For the text-containing cell, return its midpoint in (x, y) coordinate format. 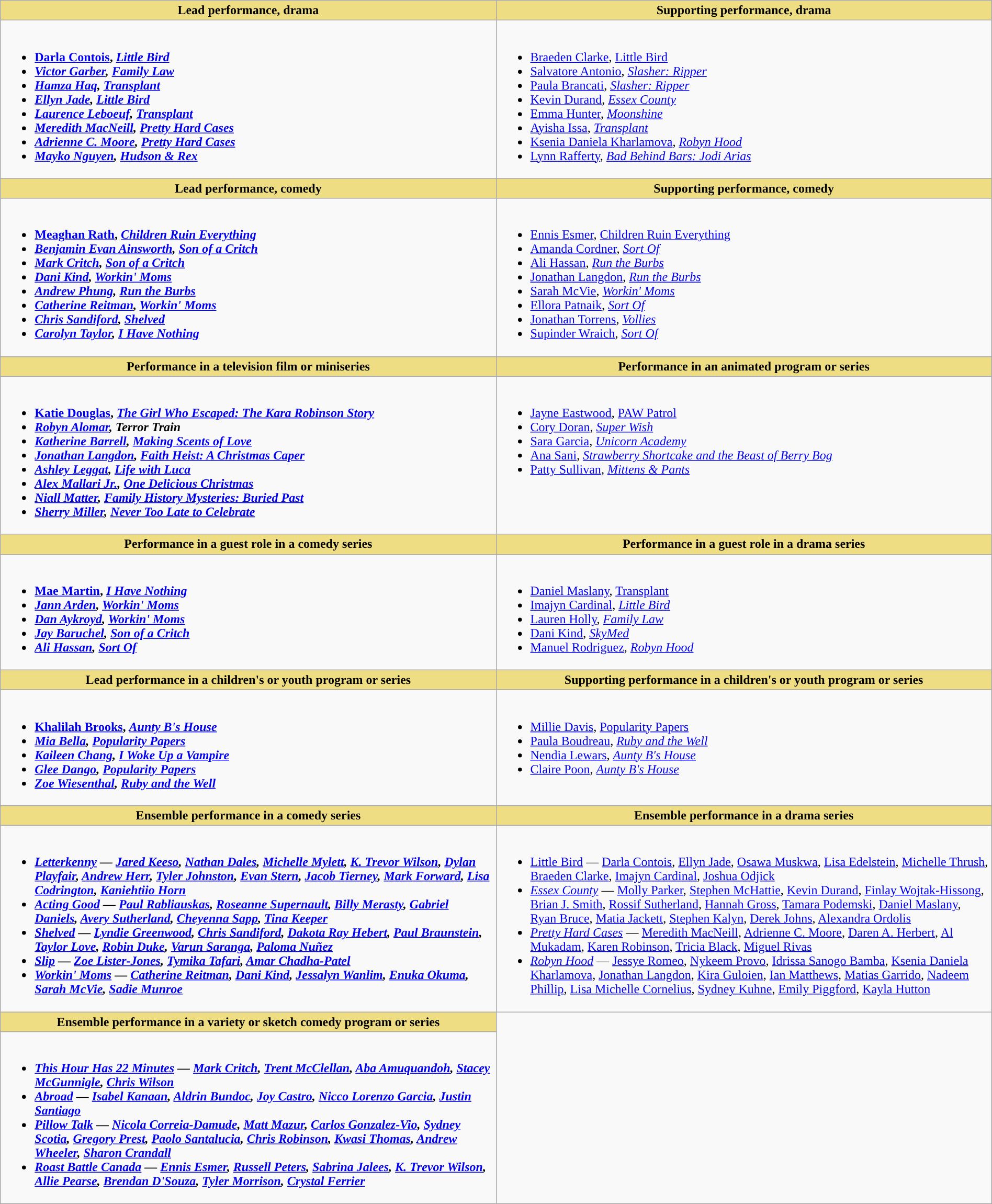
Performance in a guest role in a drama series (744, 544)
Lead performance, drama (248, 10)
Ensemble performance in a drama series (744, 815)
Supporting performance in a children's or youth program or series (744, 680)
Performance in an animated program or series (744, 366)
Performance in a guest role in a comedy series (248, 544)
Ensemble performance in a comedy series (248, 815)
Lead performance, comedy (248, 188)
Millie Davis, Popularity PapersPaula Boudreau, Ruby and the WellNendia Lewars, Aunty B's HouseClaire Poon, Aunty B's House (744, 747)
Supporting performance, drama (744, 10)
Ensemble performance in a variety or sketch comedy program or series (248, 1022)
Performance in a television film or miniseries (248, 366)
Mae Martin, I Have NothingJann Arden, Workin' MomsDan Aykroyd, Workin' MomsJay Baruchel, Son of a CritchAli Hassan, Sort Of (248, 612)
Daniel Maslany, TransplantImajyn Cardinal, Little BirdLauren Holly, Family LawDani Kind, SkyMedManuel Rodriguez, Robyn Hood (744, 612)
Supporting performance, comedy (744, 188)
Lead performance in a children's or youth program or series (248, 680)
